Return the (X, Y) coordinate for the center point of the cell that contains the specified text.  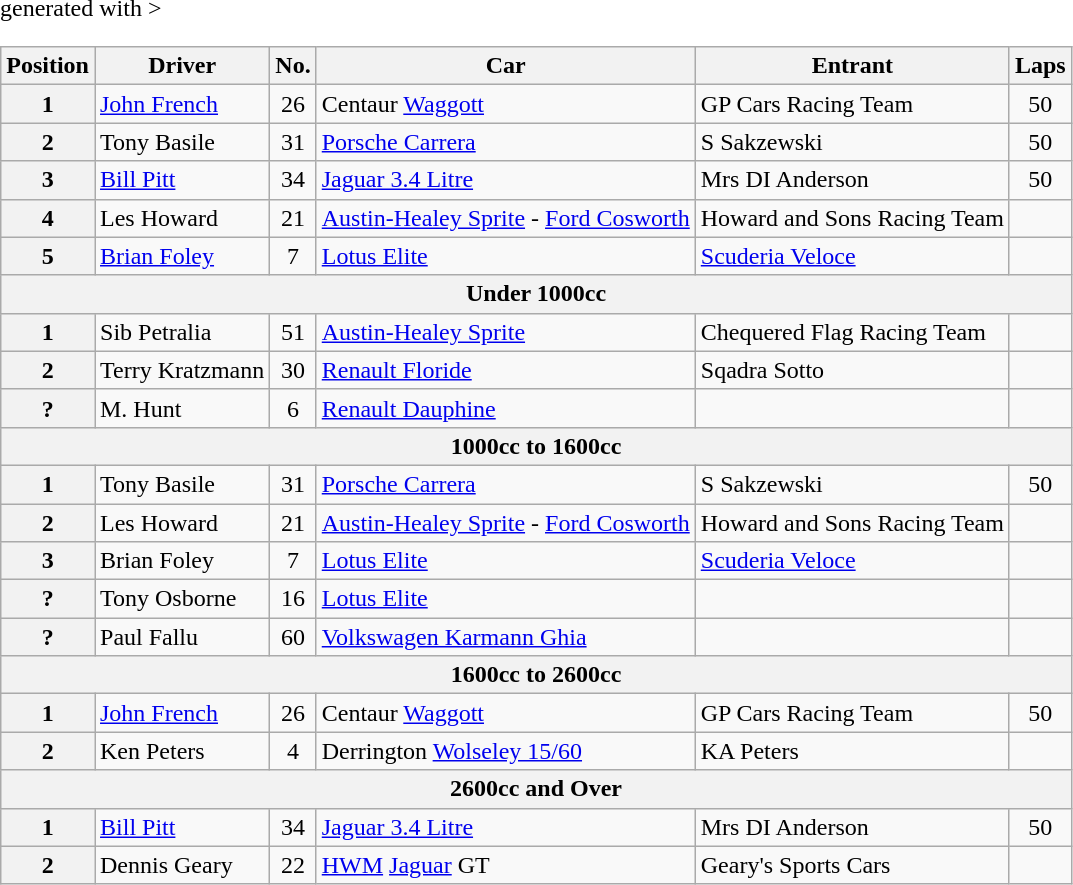
Sqadra Sotto (852, 370)
Dennis Geary (182, 865)
Tony Osborne (182, 599)
5 (48, 256)
6 (293, 408)
Austin-Healey Sprite (506, 332)
51 (293, 332)
1000cc to 1600cc (536, 446)
Renault Dauphine (506, 408)
KA Peters (852, 751)
Sib Petralia (182, 332)
1600cc to 2600cc (536, 675)
Ken Peters (182, 751)
Geary's Sports Cars (852, 865)
Laps (1040, 66)
Position (48, 66)
Under 1000cc (536, 294)
2600cc and Over (536, 789)
60 (293, 637)
Entrant (852, 66)
No. (293, 66)
M. Hunt (182, 408)
Driver (182, 66)
30 (293, 370)
Terry Kratzmann (182, 370)
Car (506, 66)
Chequered Flag Racing Team (852, 332)
16 (293, 599)
22 (293, 865)
HWM Jaguar GT (506, 865)
Renault Floride (506, 370)
Paul Fallu (182, 637)
Derrington Wolseley 15/60 (506, 751)
Volkswagen Karmann Ghia (506, 637)
